Extract the [X, Y] coordinate from the center of the cell holding the provided text.  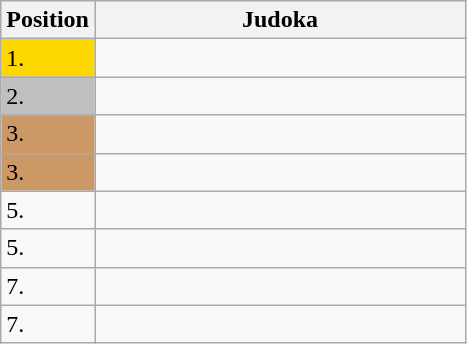
Position [48, 20]
Judoka [280, 20]
2. [48, 96]
1. [48, 58]
